Determine the (X, Y) coordinate at the center of the cell enclosing the given text.  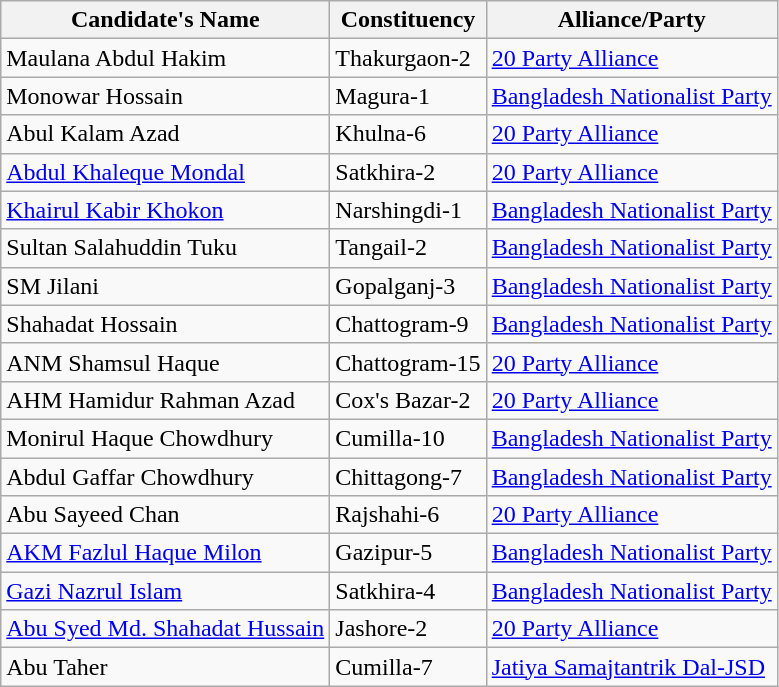
Abdul Khaleque Mondal (166, 172)
AHM Hamidur Rahman Azad (166, 400)
Khulna-6 (408, 134)
Rajshahi-6 (408, 515)
Tangail-2 (408, 248)
Monowar Hossain (166, 96)
Gazi Nazrul Islam (166, 591)
Chattogram-15 (408, 362)
Khairul Kabir Khokon (166, 210)
Shahadat Hossain (166, 324)
Abdul Gaffar Chowdhury (166, 477)
Candidate's Name (166, 20)
Cox's Bazar-2 (408, 400)
ANM Shamsul Haque (166, 362)
SM Jilani (166, 286)
Constituency (408, 20)
Sultan Salahuddin Tuku (166, 248)
Narshingdi-1 (408, 210)
Chittagong-7 (408, 477)
Abul Kalam Azad (166, 134)
Gazipur-5 (408, 553)
Satkhira-4 (408, 591)
Gopalganj-3 (408, 286)
AKM Fazlul Haque Milon (166, 553)
Magura-1 (408, 96)
Jatiya Samajtantrik Dal-JSD (632, 667)
Alliance/Party (632, 20)
Abu Taher (166, 667)
Cumilla-10 (408, 438)
Chattogram-9 (408, 324)
Satkhira-2 (408, 172)
Abu Syed Md. Shahadat Hussain (166, 629)
Cumilla-7 (408, 667)
Jashore-2 (408, 629)
Monirul Haque Chowdhury (166, 438)
Abu Sayeed Chan (166, 515)
Thakurgaon-2 (408, 58)
Maulana Abdul Hakim (166, 58)
